Determine the (X, Y) coordinate at the center of the cell enclosing the given text.  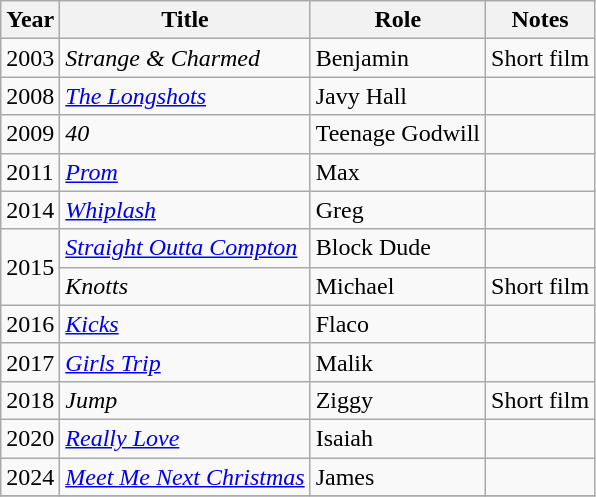
Max (398, 172)
2003 (30, 58)
Meet Me Next Christmas (185, 477)
Strange & Charmed (185, 58)
Benjamin (398, 58)
Block Dude (398, 248)
2020 (30, 438)
Javy Hall (398, 96)
Greg (398, 210)
James (398, 477)
2017 (30, 362)
Jump (185, 400)
2014 (30, 210)
Teenage Godwill (398, 134)
40 (185, 134)
Flaco (398, 324)
Knotts (185, 286)
Straight Outta Compton (185, 248)
Notes (540, 20)
Ziggy (398, 400)
2018 (30, 400)
2024 (30, 477)
Kicks (185, 324)
2016 (30, 324)
Title (185, 20)
Michael (398, 286)
Role (398, 20)
Girls Trip (185, 362)
Isaiah (398, 438)
Malik (398, 362)
2009 (30, 134)
2008 (30, 96)
Whiplash (185, 210)
Really Love (185, 438)
Year (30, 20)
The Longshots (185, 96)
2015 (30, 267)
Prom (185, 172)
2011 (30, 172)
